From the cell containing the given text, extract its center point as (x, y) coordinate. 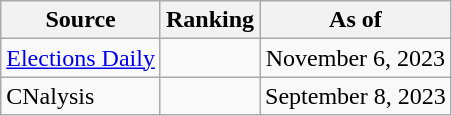
CNalysis (81, 96)
September 8, 2023 (356, 96)
Elections Daily (81, 58)
Ranking (210, 20)
Source (81, 20)
November 6, 2023 (356, 58)
As of (356, 20)
